Find where the given text appears and provide that cell's center as [X, Y] coordinate. 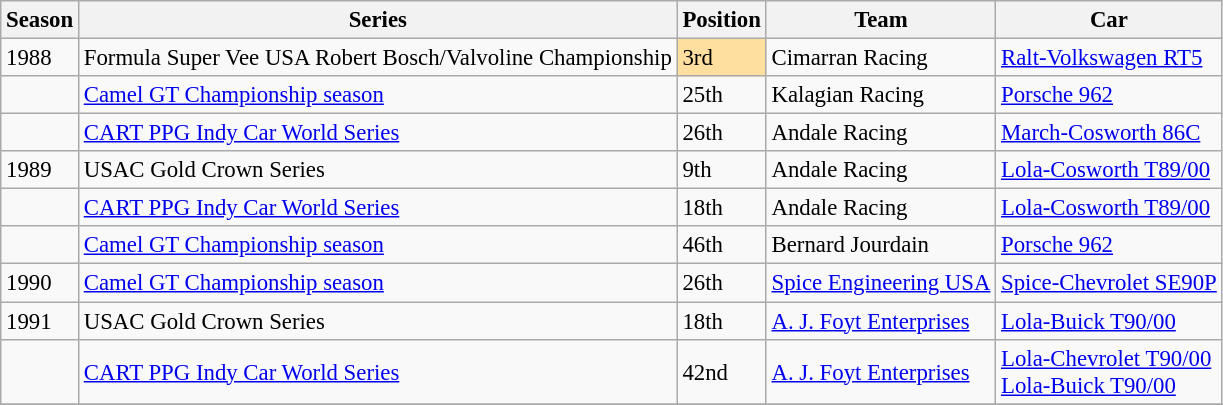
42nd [722, 372]
Formula Super Vee USA Robert Bosch/Valvoline Championship [378, 58]
Kalagian Racing [881, 95]
1991 [40, 321]
Car [1109, 20]
1989 [40, 170]
Bernard Jourdain [881, 245]
Lola-Buick T90/00 [1109, 321]
Series [378, 20]
Season [40, 20]
Spice Engineering USA [881, 283]
46th [722, 245]
Team [881, 20]
9th [722, 170]
March-Cosworth 86C [1109, 133]
Spice-Chevrolet SE90P [1109, 283]
Cimarran Racing [881, 58]
Position [722, 20]
Ralt-Volkswagen RT5 [1109, 58]
1990 [40, 283]
25th [722, 95]
3rd [722, 58]
1988 [40, 58]
Lola-Chevrolet T90/00Lola-Buick T90/00 [1109, 372]
